Scan for the cell matching the given text and deliver its (x, y) coordinate at center. 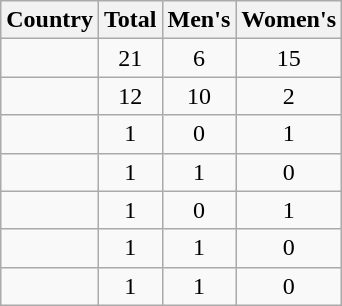
Men's (199, 20)
Women's (289, 20)
15 (289, 58)
6 (199, 58)
Country (50, 20)
21 (130, 58)
10 (199, 96)
Total (130, 20)
2 (289, 96)
12 (130, 96)
